From the cell containing the given text, extract its center point as (X, Y) coordinate. 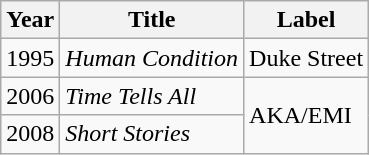
Label (306, 20)
2006 (30, 96)
Time Tells All (152, 96)
Human Condition (152, 58)
Year (30, 20)
Title (152, 20)
1995 (30, 58)
2008 (30, 134)
AKA/EMI (306, 115)
Short Stories (152, 134)
Duke Street (306, 58)
